Find where the given text appears and provide that cell's center as (X, Y) coordinate. 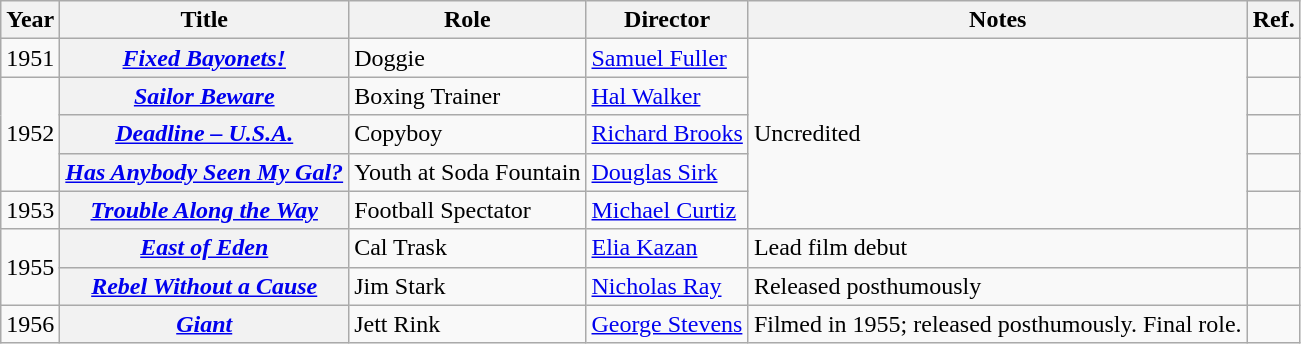
Released posthumously (998, 286)
Youth at Soda Fountain (468, 172)
Michael Curtiz (667, 210)
Copyboy (468, 134)
Uncredited (998, 134)
1952 (30, 134)
Giant (204, 324)
1955 (30, 267)
Fixed Bayonets! (204, 58)
Jim Stark (468, 286)
George Stevens (667, 324)
Douglas Sirk (667, 172)
1953 (30, 210)
Sailor Beware (204, 96)
East of Eden (204, 248)
Nicholas Ray (667, 286)
1956 (30, 324)
Year (30, 20)
Samuel Fuller (667, 58)
Elia Kazan (667, 248)
Football Spectator (468, 210)
1951 (30, 58)
Filmed in 1955; released posthumously. Final role. (998, 324)
Doggie (468, 58)
Deadline – U.S.A. (204, 134)
Jett Rink (468, 324)
Hal Walker (667, 96)
Notes (998, 20)
Lead film debut (998, 248)
Ref. (1274, 20)
Cal Trask (468, 248)
Richard Brooks (667, 134)
Title (204, 20)
Trouble Along the Way (204, 210)
Has Anybody Seen My Gal? (204, 172)
Director (667, 20)
Rebel Without a Cause (204, 286)
Boxing Trainer (468, 96)
Role (468, 20)
